Locate the cell with the specified text and output its [x, y] center coordinate. 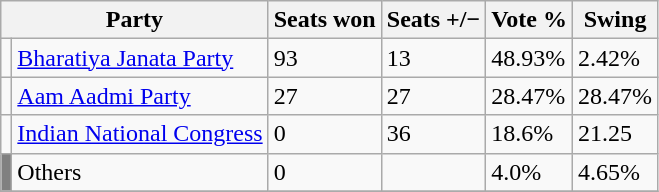
Seats +/− [433, 20]
21.25 [616, 134]
36 [433, 134]
48.93% [530, 58]
Seats won [324, 20]
4.0% [530, 172]
2.42% [616, 58]
Bharatiya Janata Party [140, 58]
93 [324, 58]
Swing [616, 20]
13 [433, 58]
18.6% [530, 134]
Indian National Congress [140, 134]
4.65% [616, 172]
Party [134, 20]
Others [140, 172]
Aam Aadmi Party [140, 96]
Vote % [530, 20]
